Scan for the cell matching the given text and deliver its [x, y] coordinate at center. 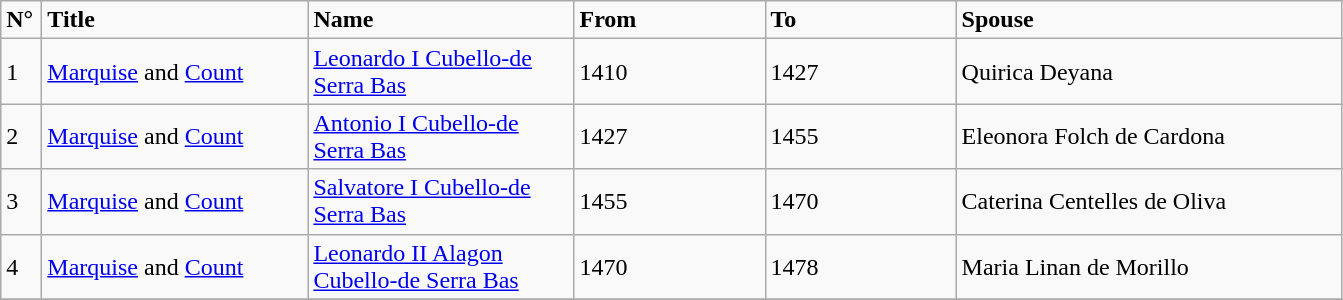
4 [22, 266]
1478 [860, 266]
To [860, 20]
Leonardo II Alagon Cubello-de Serra Bas [441, 266]
2 [22, 136]
1410 [670, 72]
Spouse [1149, 20]
Leonardo I Cubello-de Serra Bas [441, 72]
Title [175, 20]
Quirica Deyana [1149, 72]
Antonio I Cubello-de Serra Bas [441, 136]
N° [22, 20]
Salvatore I Cubello-de Serra Bas [441, 202]
Maria Linan de Morillo [1149, 266]
1 [22, 72]
From [670, 20]
Eleonora Folch de Cardona [1149, 136]
3 [22, 202]
Name [441, 20]
Caterina Centelles de Oliva [1149, 202]
